Return the [x, y] coordinate for the center point of the cell that contains the specified text.  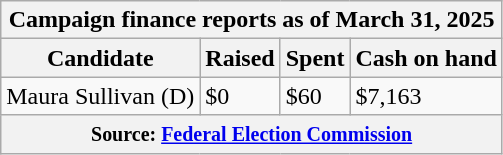
$7,163 [426, 96]
Cash on hand [426, 58]
Spent [315, 58]
Campaign finance reports as of March 31, 2025 [252, 20]
Candidate [100, 58]
Raised [240, 58]
$60 [315, 96]
$0 [240, 96]
Maura Sullivan (D) [100, 96]
Source: Federal Election Commission [252, 134]
